For the text-containing cell, return its midpoint in (x, y) coordinate format. 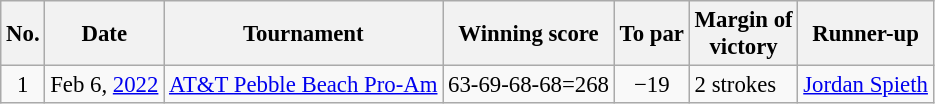
Margin ofvictory (744, 34)
Date (104, 34)
No. (23, 34)
Winning score (529, 34)
Runner-up (866, 34)
1 (23, 85)
Feb 6, 2022 (104, 85)
−19 (652, 85)
63-69-68-68=268 (529, 85)
2 strokes (744, 85)
To par (652, 34)
Jordan Spieth (866, 85)
AT&T Pebble Beach Pro-Am (304, 85)
Tournament (304, 34)
